Extract the (X, Y) coordinate from the center of the cell holding the provided text.  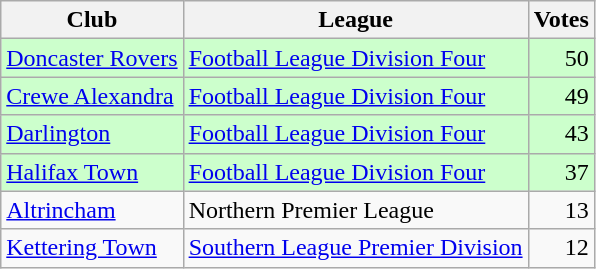
Votes (561, 20)
13 (561, 210)
Darlington (92, 134)
Doncaster Rovers (92, 58)
49 (561, 96)
50 (561, 58)
37 (561, 172)
Altrincham (92, 210)
Kettering Town (92, 248)
Crewe Alexandra (92, 96)
Club (92, 20)
Halifax Town (92, 172)
Northern Premier League (356, 210)
Southern League Premier Division (356, 248)
43 (561, 134)
League (356, 20)
12 (561, 248)
